Output the [x, y] coordinate of the center of the cell containing the given text.  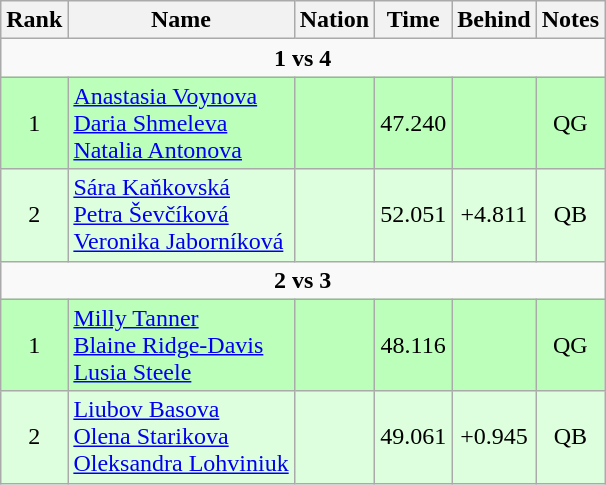
52.051 [414, 215]
1 vs 4 [303, 58]
Behind [494, 20]
48.116 [414, 345]
Nation [334, 20]
Time [414, 20]
Liubov BasovaOlena StarikovaOleksandra Lohviniuk [181, 437]
47.240 [414, 123]
+0.945 [494, 437]
Rank [34, 20]
Notes [570, 20]
Name [181, 20]
+4.811 [494, 215]
Sára KaňkovskáPetra ŠevčíkováVeronika Jaborníková [181, 215]
49.061 [414, 437]
Milly TannerBlaine Ridge-DavisLusia Steele [181, 345]
2 vs 3 [303, 280]
Anastasia VoynovaDaria ShmelevaNatalia Antonova [181, 123]
